Capture the cell that displays the provided text and extract its (x, y) central coordinate. 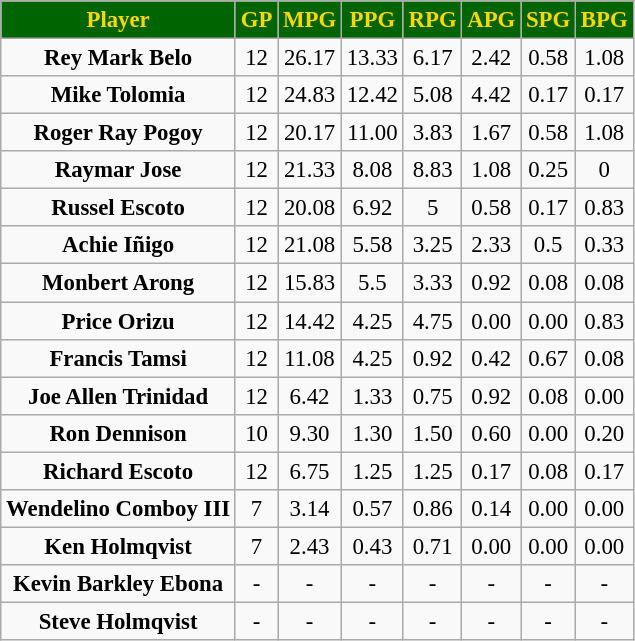
2.43 (310, 546)
0.25 (548, 170)
3.25 (432, 245)
10 (256, 433)
26.17 (310, 58)
4.42 (492, 95)
Russel Escoto (118, 208)
9.30 (310, 433)
Player (118, 20)
21.33 (310, 170)
3.83 (432, 133)
0.33 (604, 245)
13.33 (372, 58)
1.30 (372, 433)
0.20 (604, 433)
0.67 (548, 358)
Roger Ray Pogoy (118, 133)
0.86 (432, 509)
RPG (432, 20)
0 (604, 170)
Raymar Jose (118, 170)
Wendelino Comboy III (118, 509)
PPG (372, 20)
0.71 (432, 546)
0.42 (492, 358)
2.42 (492, 58)
8.08 (372, 170)
3.33 (432, 283)
5.58 (372, 245)
1.33 (372, 396)
5.5 (372, 283)
11.08 (310, 358)
0.57 (372, 509)
14.42 (310, 321)
15.83 (310, 283)
8.83 (432, 170)
1.67 (492, 133)
Monbert Arong (118, 283)
Mike Tolomia (118, 95)
0.75 (432, 396)
0.60 (492, 433)
5.08 (432, 95)
Richard Escoto (118, 471)
Ron Dennison (118, 433)
Rey Mark Belo (118, 58)
Francis Tamsi (118, 358)
Price Orizu (118, 321)
APG (492, 20)
20.17 (310, 133)
MPG (310, 20)
4.75 (432, 321)
6.92 (372, 208)
0.43 (372, 546)
5 (432, 208)
Ken Holmqvist (118, 546)
Kevin Barkley Ebona (118, 584)
6.17 (432, 58)
24.83 (310, 95)
6.42 (310, 396)
Joe Allen Trinidad (118, 396)
6.75 (310, 471)
SPG (548, 20)
Achie Iñigo (118, 245)
GP (256, 20)
BPG (604, 20)
12.42 (372, 95)
0.5 (548, 245)
20.08 (310, 208)
3.14 (310, 509)
1.50 (432, 433)
Steve Holmqvist (118, 621)
0.14 (492, 509)
2.33 (492, 245)
11.00 (372, 133)
21.08 (310, 245)
